Output the [x, y] coordinate of the center of the cell containing the given text.  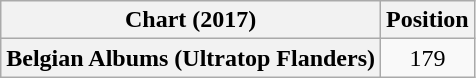
179 [428, 58]
Belgian Albums (Ultratop Flanders) [191, 58]
Position [428, 20]
Chart (2017) [191, 20]
